Provide the [X, Y] coordinate of the cell's center where the given text is located.  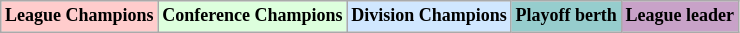
League leader [680, 16]
Conference Champions [252, 16]
Division Champions [429, 16]
Playoff berth [566, 16]
League Champions [80, 16]
